Capture the cell that displays the provided text and extract its (x, y) central coordinate. 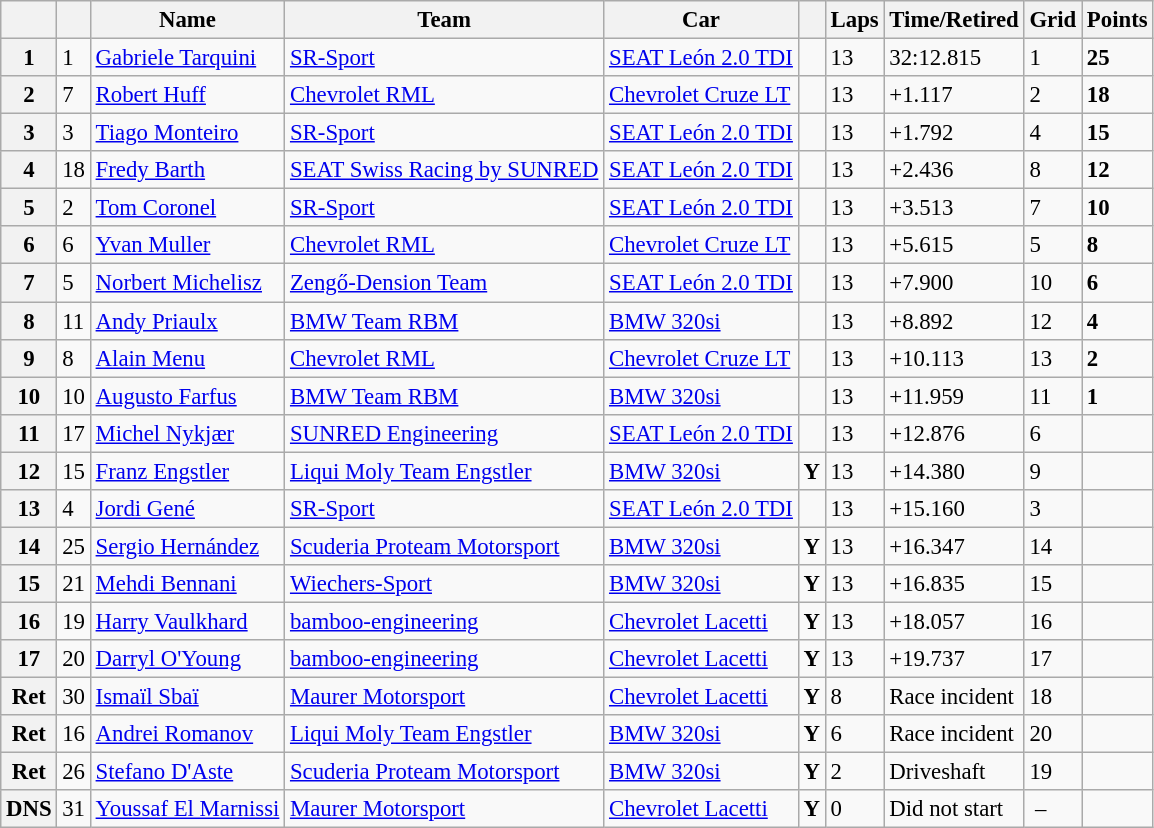
Michel Nykjær (187, 433)
Andy Priaulx (187, 321)
26 (74, 772)
Sergio Hernández (187, 546)
+10.113 (954, 358)
SUNRED Engineering (444, 433)
+5.615 (954, 245)
Harry Vaulkhard (187, 621)
Franz Engstler (187, 471)
+1.792 (954, 133)
Ismaïl Sbaï (187, 697)
Mehdi Bennani (187, 584)
Alain Menu (187, 358)
+1.117 (954, 95)
21 (74, 584)
+8.892 (954, 321)
Team (444, 20)
+19.737 (954, 659)
Stefano D'Aste (187, 772)
30 (74, 697)
Points (1118, 20)
+16.835 (954, 584)
Yvan Muller (187, 245)
Youssaf El Marnissi (187, 809)
Andrei Romanov (187, 734)
+2.436 (954, 170)
Grid (1052, 20)
Wiechers-Sport (444, 584)
– (1052, 809)
Time/Retired (954, 20)
0 (854, 809)
+11.959 (954, 396)
Laps (854, 20)
32:12.815 (954, 58)
Tom Coronel (187, 208)
Robert Huff (187, 95)
Tiago Monteiro (187, 133)
Driveshaft (954, 772)
Did not start (954, 809)
DNS (29, 809)
Augusto Farfus (187, 396)
31 (74, 809)
Fredy Barth (187, 170)
Gabriele Tarquini (187, 58)
+14.380 (954, 471)
+7.900 (954, 283)
Zengő-Dension Team (444, 283)
+12.876 (954, 433)
Jordi Gené (187, 509)
+3.513 (954, 208)
+15.160 (954, 509)
Car (702, 20)
+16.347 (954, 546)
SEAT Swiss Racing by SUNRED (444, 170)
Darryl O'Young (187, 659)
Name (187, 20)
Norbert Michelisz (187, 283)
+18.057 (954, 621)
